Pinpoint the cell where the given text exists, returning its (X, Y) midpoint coordinate. 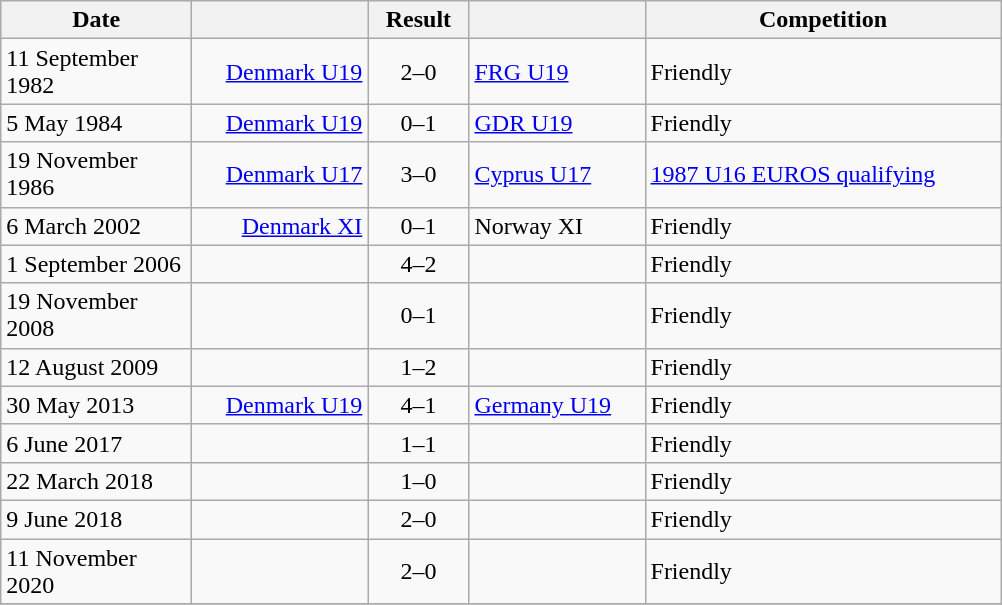
19 November 2008 (96, 316)
30 May 2013 (96, 405)
Date (96, 20)
6 March 2002 (96, 226)
1–2 (418, 367)
FRG U19 (557, 72)
6 June 2017 (96, 443)
1987 U16 EUROS qualifying (823, 174)
Result (418, 20)
Competition (823, 20)
1–0 (418, 481)
GDR U19 (557, 123)
11 September 1982 (96, 72)
1 September 2006 (96, 264)
5 May 1984 (96, 123)
Norway XI (557, 226)
22 March 2018 (96, 481)
Cyprus U17 (557, 174)
1–1 (418, 443)
19 November 1986 (96, 174)
Denmark U17 (280, 174)
12 August 2009 (96, 367)
Germany U19 (557, 405)
9 June 2018 (96, 519)
11 November 2020 (96, 570)
4–1 (418, 405)
4–2 (418, 264)
3–0 (418, 174)
Denmark XI (280, 226)
